From the cell containing the given text, extract its center point as [X, Y] coordinate. 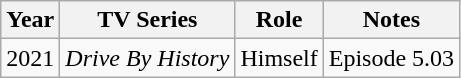
Notes [391, 20]
Year [30, 20]
Episode 5.03 [391, 58]
Drive By History [148, 58]
Himself [279, 58]
2021 [30, 58]
TV Series [148, 20]
Role [279, 20]
